Find where the given text appears and provide that cell's center as [x, y] coordinate. 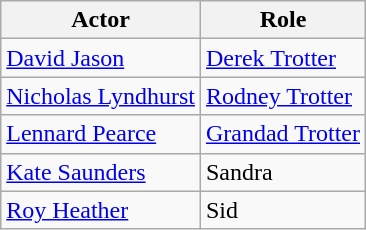
Rodney Trotter [282, 96]
Grandad Trotter [282, 134]
Sid [282, 210]
Role [282, 20]
Roy Heather [101, 210]
Nicholas Lyndhurst [101, 96]
Lennard Pearce [101, 134]
Sandra [282, 172]
Kate Saunders [101, 172]
Actor [101, 20]
Derek Trotter [282, 58]
David Jason [101, 58]
